Return the (x, y) coordinate for the center point of the cell that contains the specified text.  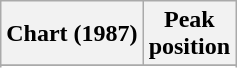
Peak position (189, 34)
Chart (1987) (72, 34)
